Locate the cell with the specified text and output its [x, y] center coordinate. 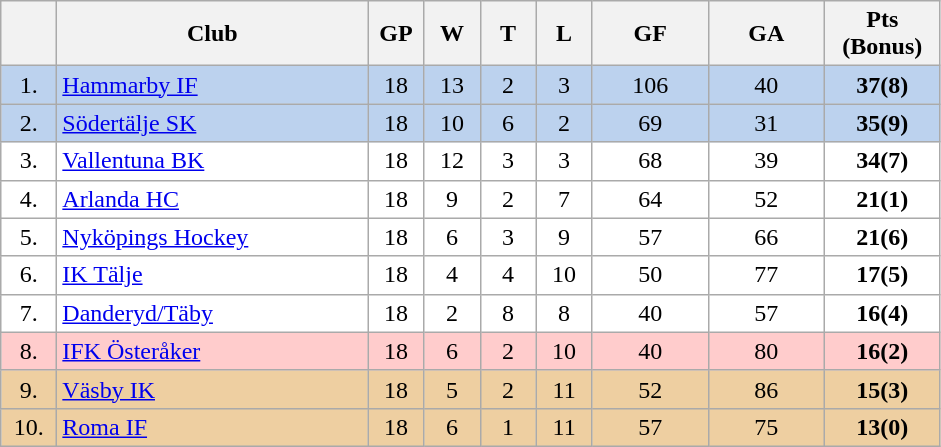
7 [564, 199]
17(5) [882, 275]
2. [29, 123]
86 [766, 389]
7. [29, 313]
10. [29, 427]
15(3) [882, 389]
GF [650, 34]
Pts (Bonus) [882, 34]
66 [766, 237]
13 [452, 85]
37(8) [882, 85]
5. [29, 237]
31 [766, 123]
GP [396, 34]
8. [29, 351]
80 [766, 351]
69 [650, 123]
T [508, 34]
16(2) [882, 351]
5 [452, 389]
75 [766, 427]
1. [29, 85]
6. [29, 275]
39 [766, 161]
13(0) [882, 427]
Arlanda HC [212, 199]
IFK Österåker [212, 351]
W [452, 34]
3. [29, 161]
50 [650, 275]
35(9) [882, 123]
L [564, 34]
106 [650, 85]
Nyköpings Hockey [212, 237]
4. [29, 199]
Club [212, 34]
64 [650, 199]
21(1) [882, 199]
16(4) [882, 313]
Hammarby IF [212, 85]
GA [766, 34]
34(7) [882, 161]
9. [29, 389]
Väsby IK [212, 389]
Södertälje SK [212, 123]
68 [650, 161]
77 [766, 275]
IK Tälje [212, 275]
Roma IF [212, 427]
21(6) [882, 237]
1 [508, 427]
12 [452, 161]
Vallentuna BK [212, 161]
Danderyd/Täby [212, 313]
